Locate the cell with the specified text and output its (X, Y) center coordinate. 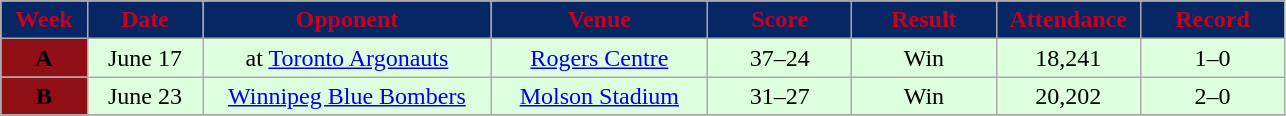
Score (780, 20)
A (44, 58)
B (44, 96)
20,202 (1068, 96)
June 17 (144, 58)
Result (924, 20)
Date (144, 20)
June 23 (144, 96)
37–24 (780, 58)
Opponent (348, 20)
2–0 (1212, 96)
at Toronto Argonauts (348, 58)
Molson Stadium (599, 96)
Attendance (1068, 20)
Venue (599, 20)
31–27 (780, 96)
18,241 (1068, 58)
Record (1212, 20)
1–0 (1212, 58)
Winnipeg Blue Bombers (348, 96)
Week (44, 20)
Rogers Centre (599, 58)
